From the cell containing the given text, extract its center point as [x, y] coordinate. 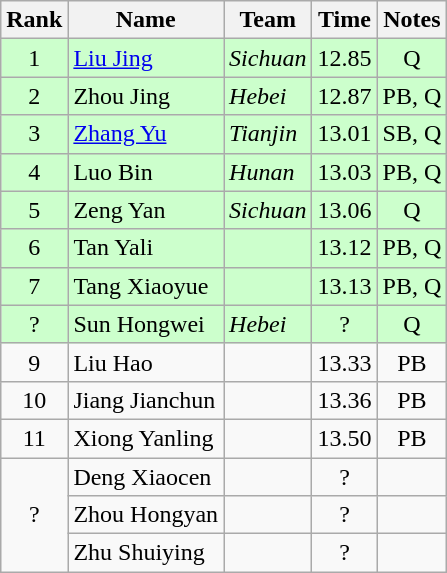
Notes [412, 20]
4 [34, 172]
Deng Xiaocen [146, 477]
1 [34, 58]
Zhu Shuiying [146, 553]
12.87 [344, 96]
Zhang Yu [146, 134]
10 [34, 400]
Tang Xiaoyue [146, 286]
Liu Hao [146, 362]
2 [34, 96]
Tianjin [268, 134]
13.12 [344, 248]
Zhou Hongyan [146, 515]
Rank [34, 20]
Time [344, 20]
Tan Yali [146, 248]
Sun Hongwei [146, 324]
Zeng Yan [146, 210]
Xiong Yanling [146, 438]
9 [34, 362]
13.33 [344, 362]
11 [34, 438]
Luo Bin [146, 172]
Liu Jing [146, 58]
5 [34, 210]
6 [34, 248]
Team [268, 20]
13.01 [344, 134]
13.06 [344, 210]
12.85 [344, 58]
13.13 [344, 286]
Zhou Jing [146, 96]
13.50 [344, 438]
7 [34, 286]
3 [34, 134]
Jiang Jianchun [146, 400]
13.36 [344, 400]
SB, Q [412, 134]
Hunan [268, 172]
13.03 [344, 172]
Name [146, 20]
